Capture the cell that displays the provided text and extract its [x, y] central coordinate. 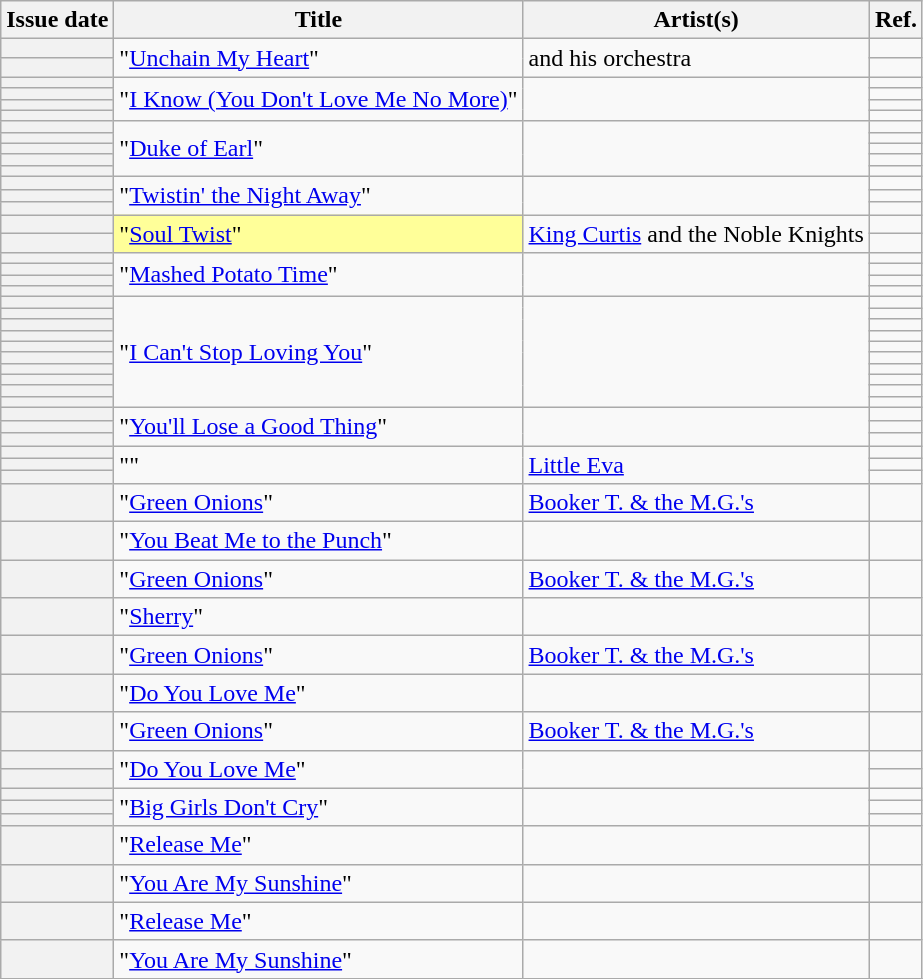
"Twistin' the Night Away" [318, 195]
"You Beat Me to the Punch" [318, 541]
"Duke of Earl" [318, 148]
Little Eva [696, 465]
Artist(s) [696, 20]
Issue date [58, 20]
"Big Girls Don't Cry" [318, 807]
"Mashed Potato Time" [318, 275]
"Sherry" [318, 617]
"You'll Lose a Good Thing" [318, 426]
"" [318, 465]
"Soul Twist" [318, 233]
Title [318, 20]
"Unchain My Heart" [318, 58]
Ref. [896, 20]
and his orchestra [696, 58]
"I Know (You Don't Love Me No More)" [318, 99]
King Curtis and the Noble Knights [696, 233]
"I Can't Stop Loving You" [318, 352]
